Find where the given text appears and provide that cell's center as [X, Y] coordinate. 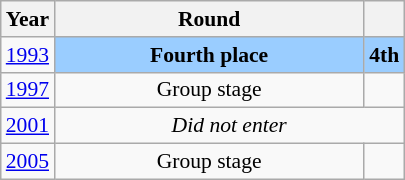
4th [384, 55]
2001 [28, 126]
1997 [28, 90]
2005 [28, 162]
Round [209, 19]
Year [28, 19]
1993 [28, 55]
Did not enter [229, 126]
Fourth place [209, 55]
